Pinpoint the cell where the given text exists, returning its [x, y] midpoint coordinate. 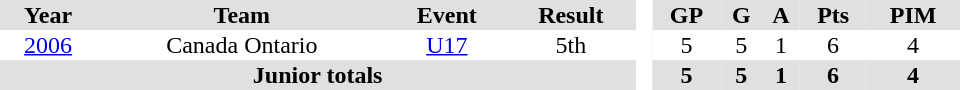
Pts [833, 15]
PIM [913, 15]
Team [242, 15]
2006 [48, 45]
Event [446, 15]
5th [570, 45]
Year [48, 15]
U17 [446, 45]
Canada Ontario [242, 45]
Junior totals [318, 75]
GP [686, 15]
Result [570, 15]
G [742, 15]
A [781, 15]
